Locate the cell with the specified text and output its [X, Y] center coordinate. 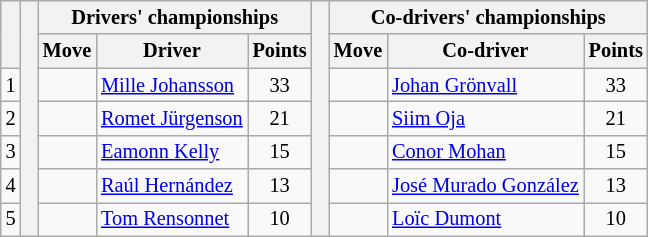
Loïc Dumont [486, 219]
Romet Jürgenson [172, 118]
Raúl Hernández [172, 186]
2 [11, 118]
Co-driver [486, 51]
Eamonn Kelly [172, 152]
Driver [172, 51]
Tom Rensonnet [172, 219]
Drivers' championships [175, 17]
Siim Oja [486, 118]
Mille Johansson [172, 85]
Johan Grönvall [486, 85]
Conor Mohan [486, 152]
4 [11, 186]
3 [11, 152]
José Murado González [486, 186]
5 [11, 219]
Co-drivers' championships [488, 17]
1 [11, 85]
